Return the (X, Y) coordinate for the center point of the cell that contains the specified text.  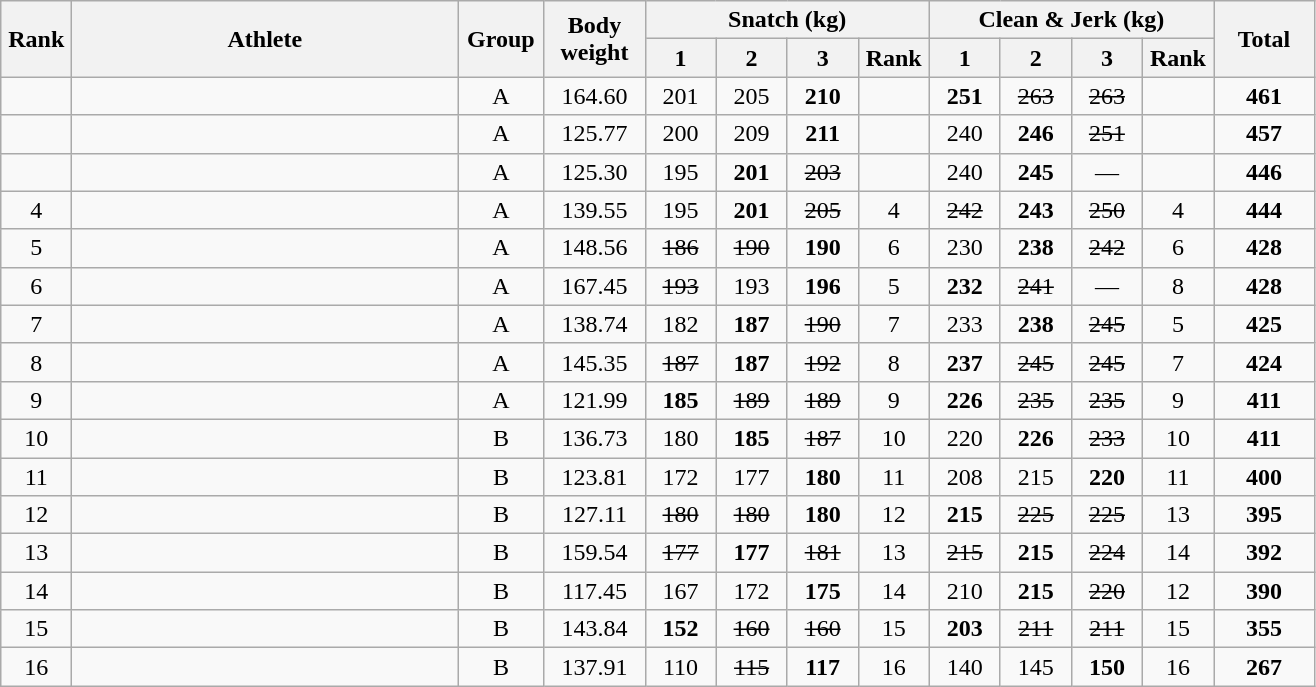
148.56 (594, 248)
182 (680, 324)
127.11 (594, 515)
400 (1264, 477)
457 (1264, 134)
392 (1264, 553)
232 (964, 286)
186 (680, 248)
181 (822, 553)
167 (680, 591)
446 (1264, 172)
117 (822, 667)
200 (680, 134)
140 (964, 667)
115 (752, 667)
125.77 (594, 134)
167.45 (594, 286)
196 (822, 286)
121.99 (594, 400)
123.81 (594, 477)
224 (1106, 553)
209 (752, 134)
143.84 (594, 629)
461 (1264, 96)
Snatch (kg) (787, 20)
137.91 (594, 667)
425 (1264, 324)
136.73 (594, 438)
125.30 (594, 172)
230 (964, 248)
145 (1036, 667)
250 (1106, 210)
110 (680, 667)
Body weight (594, 39)
Athlete (265, 39)
117.45 (594, 591)
139.55 (594, 210)
150 (1106, 667)
145.35 (594, 362)
237 (964, 362)
267 (1264, 667)
243 (1036, 210)
175 (822, 591)
Total (1264, 39)
Clean & Jerk (kg) (1071, 20)
246 (1036, 134)
241 (1036, 286)
164.60 (594, 96)
192 (822, 362)
390 (1264, 591)
208 (964, 477)
395 (1264, 515)
Group (501, 39)
152 (680, 629)
444 (1264, 210)
138.74 (594, 324)
424 (1264, 362)
159.54 (594, 553)
355 (1264, 629)
